For the text-containing cell, return its midpoint in (x, y) coordinate format. 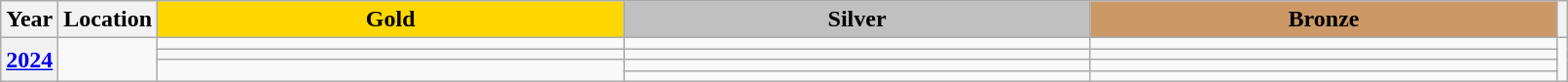
Gold (391, 20)
2024 (29, 60)
Year (29, 20)
Bronze (1324, 20)
Silver (857, 20)
Location (108, 20)
